Find where the given text appears and provide that cell's center as [x, y] coordinate. 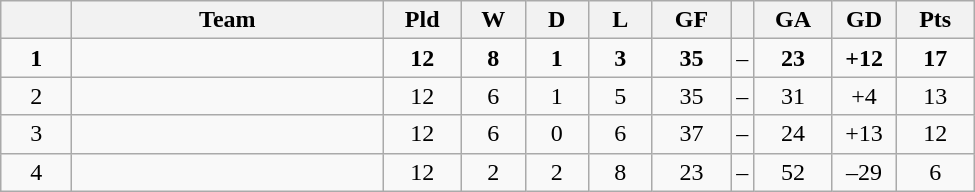
D [557, 20]
52 [794, 172]
Pts [936, 20]
5 [621, 96]
0 [557, 134]
13 [936, 96]
GD [864, 20]
Pld [422, 20]
37 [692, 134]
W [493, 20]
+4 [864, 96]
L [621, 20]
GF [692, 20]
–29 [864, 172]
31 [794, 96]
+13 [864, 134]
+12 [864, 58]
4 [36, 172]
GA [794, 20]
Team [228, 20]
17 [936, 58]
24 [794, 134]
